Identify which cell holds the provided text, then report its (x, y) central coordinate. 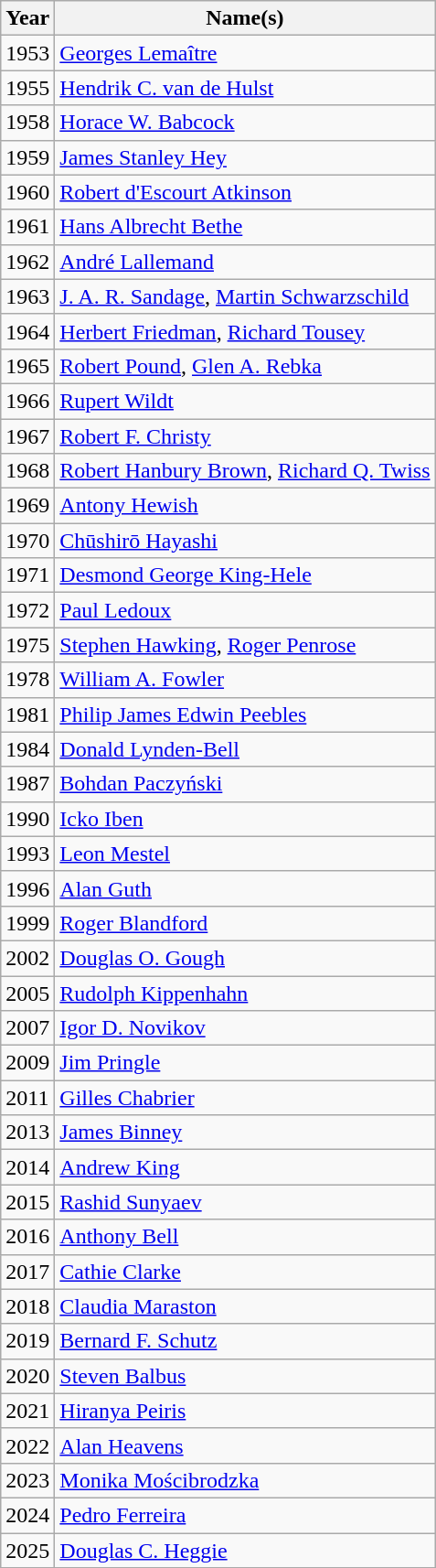
Bernard F. Schutz (245, 1341)
Bohdan Paczyński (245, 784)
2014 (27, 1167)
1984 (27, 749)
Jim Pringle (245, 1063)
Douglas C. Heggie (245, 1551)
Hans Albrecht Bethe (245, 227)
Name(s) (245, 18)
Robert Hanbury Brown, Richard Q. Twiss (245, 471)
1966 (27, 401)
2009 (27, 1063)
Alan Heavens (245, 1445)
Gilles Chabrier (245, 1098)
2019 (27, 1341)
1987 (27, 784)
1965 (27, 366)
Georges Lemaître (245, 53)
Leon Mestel (245, 854)
Andrew King (245, 1167)
1971 (27, 575)
2015 (27, 1202)
1967 (27, 436)
Antony Hewish (245, 506)
J. A. R. Sandage, Martin Schwarzschild (245, 296)
Rupert Wildt (245, 401)
Alan Guth (245, 888)
2021 (27, 1411)
1990 (27, 819)
Claudia Maraston (245, 1306)
Horace W. Babcock (245, 123)
Steven Balbus (245, 1376)
2023 (27, 1480)
Herbert Friedman, Richard Tousey (245, 331)
Rashid Sunyaev (245, 1202)
1972 (27, 610)
1970 (27, 541)
Robert F. Christy (245, 436)
James Stanley Hey (245, 157)
1964 (27, 331)
Icko Iben (245, 819)
2007 (27, 1028)
Chūshirō Hayashi (245, 541)
2024 (27, 1515)
1953 (27, 53)
André Lallemand (245, 262)
Hendrik C. van de Hulst (245, 88)
2013 (27, 1133)
2020 (27, 1376)
1958 (27, 123)
1999 (27, 923)
1955 (27, 88)
Paul Ledoux (245, 610)
2005 (27, 993)
Douglas O. Gough (245, 958)
Robert d'Escourt Atkinson (245, 192)
1981 (27, 714)
2002 (27, 958)
1960 (27, 192)
1968 (27, 471)
Hiranya Peiris (245, 1411)
William A. Fowler (245, 680)
1993 (27, 854)
1962 (27, 262)
Anthony Bell (245, 1237)
1961 (27, 227)
Roger Blandford (245, 923)
2022 (27, 1445)
1975 (27, 645)
Rudolph Kippenhahn (245, 993)
Stephen Hawking, Roger Penrose (245, 645)
Igor D. Novikov (245, 1028)
Monika Mościbrodzka (245, 1480)
Donald Lynden-Bell (245, 749)
2018 (27, 1306)
Year (27, 18)
2011 (27, 1098)
2016 (27, 1237)
1969 (27, 506)
1978 (27, 680)
Philip James Edwin Peebles (245, 714)
1959 (27, 157)
2017 (27, 1272)
2025 (27, 1551)
1996 (27, 888)
Pedro Ferreira (245, 1515)
Robert Pound, Glen A. Rebka (245, 366)
Desmond George King-Hele (245, 575)
Cathie Clarke (245, 1272)
James Binney (245, 1133)
1963 (27, 296)
